Find where the given text appears and provide that cell's center as [X, Y] coordinate. 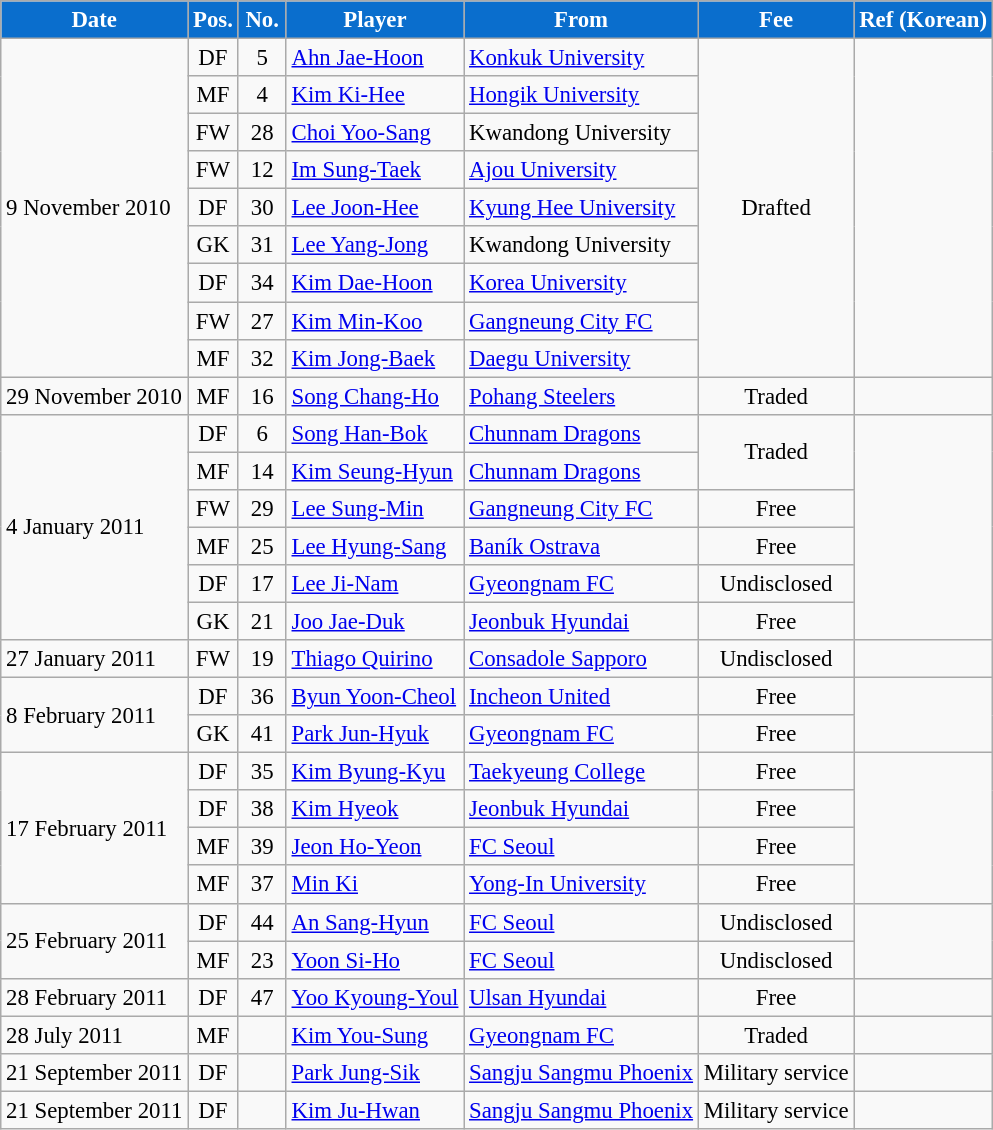
Choi Yoo-Sang [375, 133]
Taekyeung College [582, 772]
Lee Sung-Min [375, 509]
Korea University [582, 283]
47 [262, 997]
27 [262, 321]
35 [262, 772]
Kim Min-Koo [375, 321]
Ajou University [582, 170]
6 [262, 433]
Kim Hyeok [375, 809]
Lee Ji-Nam [375, 584]
17 [262, 584]
Pohang Steelers [582, 396]
From [582, 20]
19 [262, 659]
21 [262, 621]
Incheon United [582, 697]
5 [262, 58]
Drafted [776, 208]
16 [262, 396]
Joo Jae-Duk [375, 621]
Kim Dae-Hoon [375, 283]
32 [262, 358]
28 July 2011 [94, 1035]
Player [375, 20]
Min Ki [375, 885]
Baník Ostrava [582, 546]
Ref (Korean) [924, 20]
Ulsan Hyundai [582, 997]
37 [262, 885]
25 February 2011 [94, 940]
44 [262, 922]
Date [94, 20]
39 [262, 847]
14 [262, 471]
23 [262, 960]
4 [262, 95]
Consadole Sapporo [582, 659]
Yong-In University [582, 885]
Kyung Hee University [582, 208]
27 January 2011 [94, 659]
Kim Byung-Kyu [375, 772]
Ahn Jae-Hoon [375, 58]
12 [262, 170]
Park Jung-Sik [375, 1073]
25 [262, 546]
34 [262, 283]
Park Jun-Hyuk [375, 734]
Song Chang-Ho [375, 396]
30 [262, 208]
4 January 2011 [94, 527]
Kim Seung-Hyun [375, 471]
41 [262, 734]
38 [262, 809]
Jeon Ho-Yeon [375, 847]
Lee Joon-Hee [375, 208]
28 February 2011 [94, 997]
Lee Hyung-Sang [375, 546]
Yoon Si-Ho [375, 960]
8 February 2011 [94, 716]
Song Han-Bok [375, 433]
Yoo Kyoung-Youl [375, 997]
Im Sung-Taek [375, 170]
Kim Ju-Hwan [375, 1110]
An Sang-Hyun [375, 922]
Byun Yoon-Cheol [375, 697]
Kim You-Sung [375, 1035]
Daegu University [582, 358]
29 [262, 509]
Lee Yang-Jong [375, 245]
31 [262, 245]
Kim Ki-Hee [375, 95]
9 November 2010 [94, 208]
Konkuk University [582, 58]
17 February 2011 [94, 828]
Kim Jong-Baek [375, 358]
29 November 2010 [94, 396]
Fee [776, 20]
36 [262, 697]
Hongik University [582, 95]
Pos. [213, 20]
28 [262, 133]
Thiago Quirino [375, 659]
No. [262, 20]
